Determine the [x, y] coordinate at the center of the cell enclosing the given text.  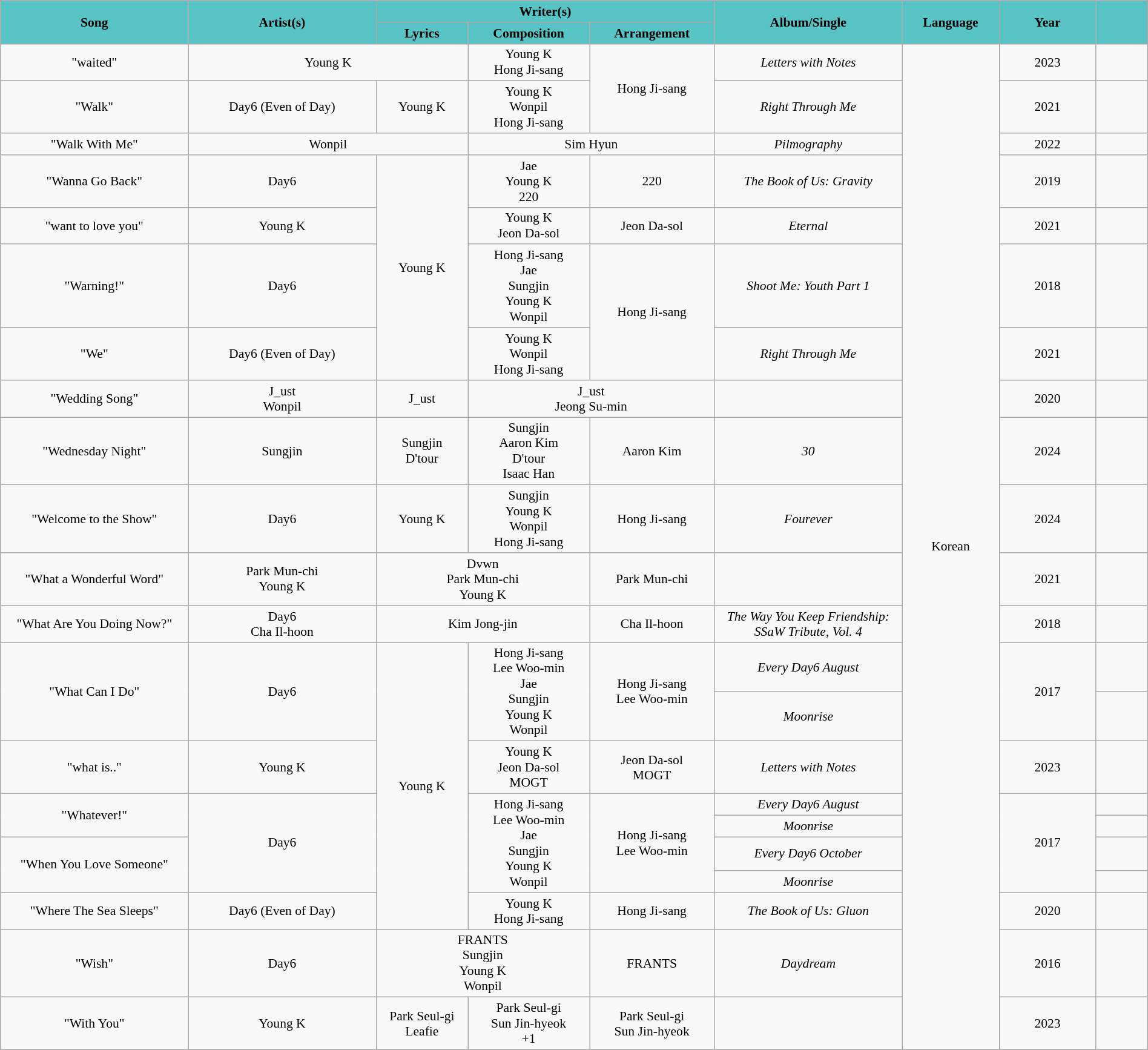
"What Are You Doing Now?" [94, 624]
Hong Ji-sangJaeSungjinYoung KWonpil [529, 286]
SungjinAaron KimD'tourIsaac Han [529, 451]
30 [808, 451]
Every Day6 October [808, 854]
Writer(s) [545, 12]
Park Seul-giSun Jin-hyeok+1 [529, 1023]
Cha Il-hoon [652, 624]
"Wish" [94, 963]
Fourever [808, 519]
Arrangement [652, 33]
"Wedding Song" [94, 398]
Park Mun-chiYoung K [282, 579]
Young KJeon Da-solMOGT [529, 768]
The Book of Us: Gravity [808, 180]
Aaron Kim [652, 451]
SungjinYoung KWonpilHong Ji-sang [529, 519]
"What a Wonderful Word" [94, 579]
The Way You Keep Friendship: SSaW Tribute, Vol. 4 [808, 624]
Sungjin [282, 451]
Shoot Me: Youth Part 1 [808, 286]
Korean [951, 546]
Wonpil [328, 144]
2022 [1047, 144]
"We" [94, 354]
"waited" [94, 62]
"Warning!" [94, 286]
"With You" [94, 1023]
"Wednesday Night" [94, 451]
J_ustWonpil [282, 398]
"Walk" [94, 107]
"When You Love Someone" [94, 865]
"Whatever!" [94, 815]
"Where The Sea Sleeps" [94, 911]
Jeon Da-sol [652, 225]
"Welcome to the Show" [94, 519]
"Walk With Me" [94, 144]
FRANTS [652, 963]
Song [94, 22]
"Wanna Go Back" [94, 180]
Album/Single [808, 22]
Language [951, 22]
Sim Hyun [591, 144]
FRANTSSungjinYoung KWonpil [483, 963]
DvwnPark Mun-chiYoung K [483, 579]
J_ustJeong Su-min [591, 398]
Daydream [808, 963]
J_ust [422, 398]
Eternal [808, 225]
Park Mun-chi [652, 579]
Park Seul-giLeafie [422, 1023]
Day6Cha Il-hoon [282, 624]
Young KJeon Da-sol [529, 225]
Year [1047, 22]
2019 [1047, 180]
The Book of Us: Gluon [808, 911]
Kim Jong-jin [483, 624]
220 [652, 180]
JaeYoung K220 [529, 180]
2016 [1047, 963]
Lyrics [422, 33]
"what is.." [94, 768]
Pilmography [808, 144]
"want to love you" [94, 225]
"What Can I Do" [94, 692]
Composition [529, 33]
Jeon Da-solMOGT [652, 768]
SungjinD'tour [422, 451]
Artist(s) [282, 22]
Park Seul-giSun Jin-hyeok [652, 1023]
